Pinpoint the cell where the given text exists, returning its (x, y) midpoint coordinate. 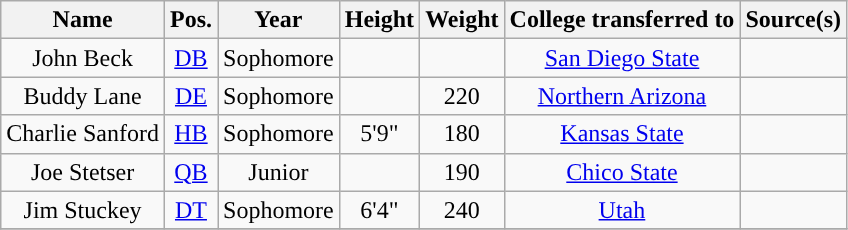
Source(s) (794, 20)
190 (462, 172)
John Beck (83, 58)
180 (462, 134)
Chico State (622, 172)
San Diego State (622, 58)
DB (190, 58)
Charlie Sanford (83, 134)
Name (83, 20)
Junior (279, 172)
Utah (622, 210)
Jim Stuckey (83, 210)
Joe Stetser (83, 172)
220 (462, 96)
240 (462, 210)
Pos. (190, 20)
QB (190, 172)
HB (190, 134)
5'9" (379, 134)
6'4" (379, 210)
Weight (462, 20)
DT (190, 210)
Height (379, 20)
Buddy Lane (83, 96)
Northern Arizona (622, 96)
Year (279, 20)
DE (190, 96)
Kansas State (622, 134)
College transferred to (622, 20)
